Return the (X, Y) coordinate for the center point of the cell that contains the specified text.  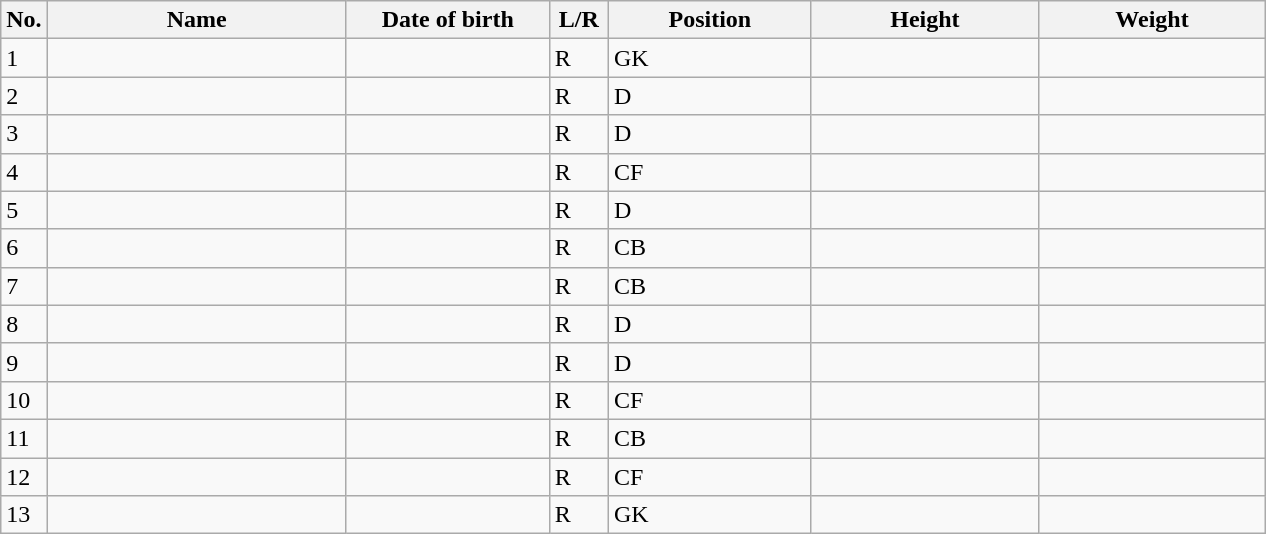
1 (24, 58)
Weight (1152, 20)
No. (24, 20)
4 (24, 172)
L/R (578, 20)
Position (710, 20)
Name (196, 20)
11 (24, 438)
3 (24, 134)
13 (24, 515)
5 (24, 210)
7 (24, 286)
10 (24, 400)
6 (24, 248)
8 (24, 324)
2 (24, 96)
Date of birth (448, 20)
9 (24, 362)
Height (924, 20)
12 (24, 477)
